Output the [X, Y] coordinate of the center of the cell containing the given text.  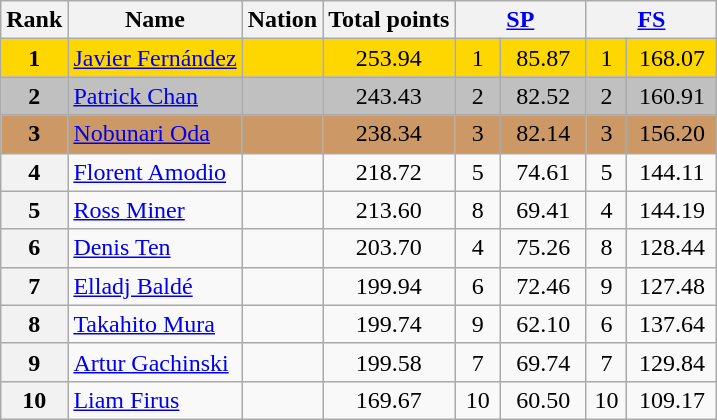
82.14 [544, 134]
72.46 [544, 286]
160.91 [672, 96]
75.26 [544, 248]
Florent Amodio [155, 172]
128.44 [672, 248]
199.94 [389, 286]
169.67 [389, 400]
60.50 [544, 400]
129.84 [672, 362]
109.17 [672, 400]
82.52 [544, 96]
Nobunari Oda [155, 134]
199.74 [389, 324]
Rank [34, 20]
203.70 [389, 248]
74.61 [544, 172]
69.74 [544, 362]
144.11 [672, 172]
137.64 [672, 324]
Patrick Chan [155, 96]
Takahito Mura [155, 324]
238.34 [389, 134]
243.43 [389, 96]
Nation [282, 20]
Total points [389, 20]
213.60 [389, 210]
127.48 [672, 286]
168.07 [672, 58]
Javier Fernández [155, 58]
Ross Miner [155, 210]
156.20 [672, 134]
Artur Gachinski [155, 362]
SP [520, 20]
199.58 [389, 362]
144.19 [672, 210]
85.87 [544, 58]
62.10 [544, 324]
Elladj Baldé [155, 286]
FS [652, 20]
69.41 [544, 210]
Name [155, 20]
253.94 [389, 58]
Denis Ten [155, 248]
218.72 [389, 172]
Liam Firus [155, 400]
